Capture the cell that displays the provided text and extract its [X, Y] central coordinate. 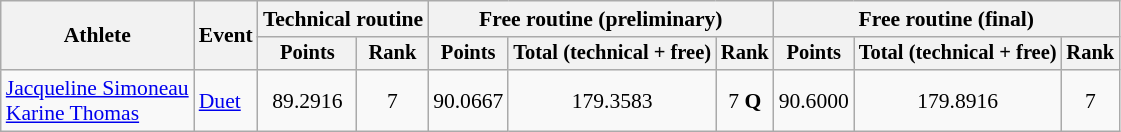
7 Q [745, 100]
Duet [226, 100]
90.0667 [468, 100]
Jacqueline SimoneauKarine Thomas [98, 100]
179.8916 [958, 100]
179.3583 [612, 100]
Free routine (final) [947, 19]
Athlete [98, 36]
Event [226, 36]
Free routine (preliminary) [601, 19]
90.6000 [814, 100]
Technical routine [343, 19]
89.2916 [308, 100]
